From the cell containing the given text, extract its center point as [x, y] coordinate. 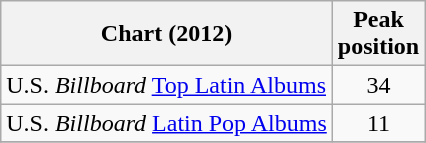
U.S. Billboard Latin Pop Albums [167, 123]
U.S. Billboard Top Latin Albums [167, 85]
11 [378, 123]
Chart (2012) [167, 34]
34 [378, 85]
Peakposition [378, 34]
